From the cell containing the given text, extract its center point as [X, Y] coordinate. 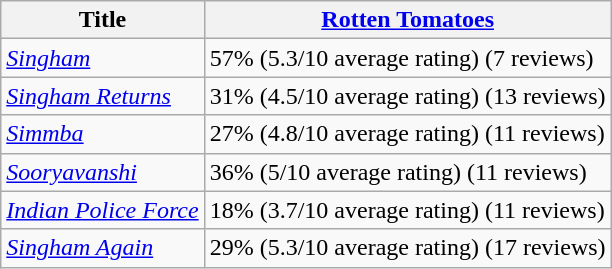
Singham [102, 58]
36% (5/10 average rating) (11 reviews) [408, 172]
Singham Returns [102, 96]
31% (4.5/10 average rating) (13 reviews) [408, 96]
Title [102, 20]
Simmba [102, 134]
Sooryavanshi [102, 172]
Indian Police Force [102, 210]
29% (5.3/10 average rating) (17 reviews) [408, 248]
Singham Again [102, 248]
57% (5.3/10 average rating) (7 reviews) [408, 58]
27% (4.8/10 average rating) (11 reviews) [408, 134]
Rotten Tomatoes [408, 20]
18% (3.7/10 average rating) (11 reviews) [408, 210]
